Identify which cell holds the provided text, then report its (X, Y) central coordinate. 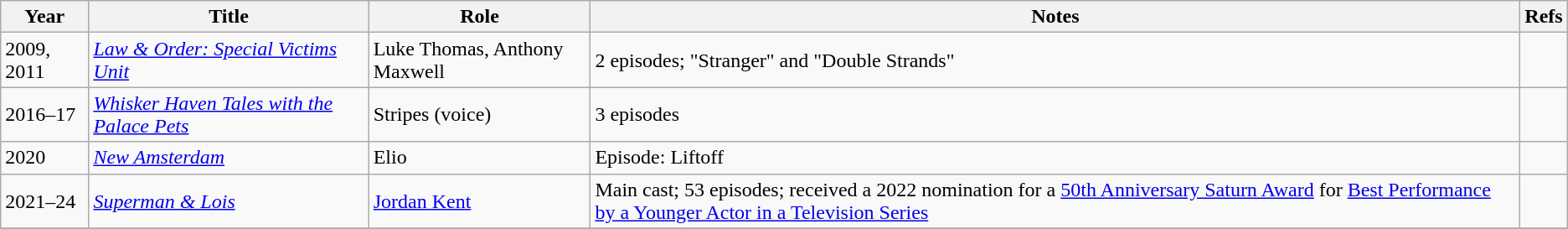
3 episodes (1055, 114)
Refs (1544, 17)
Title (229, 17)
New Amsterdam (229, 158)
2009, 2011 (45, 60)
Luke Thomas, Anthony Maxwell (479, 60)
Main cast; 53 episodes; received a 2022 nomination for a 50th Anniversary Saturn Award for Best Performance by a Younger Actor in a Television Series (1055, 201)
Role (479, 17)
Notes (1055, 17)
Law & Order: Special Victims Unit (229, 60)
Year (45, 17)
Jordan Kent (479, 201)
2020 (45, 158)
2016–17 (45, 114)
Whisker Haven Tales with the Palace Pets (229, 114)
Episode: Liftoff (1055, 158)
Elio (479, 158)
Stripes (voice) (479, 114)
Superman & Lois (229, 201)
2 episodes; "Stranger" and "Double Strands" (1055, 60)
2021–24 (45, 201)
